From the cell containing the given text, extract its center point as (X, Y) coordinate. 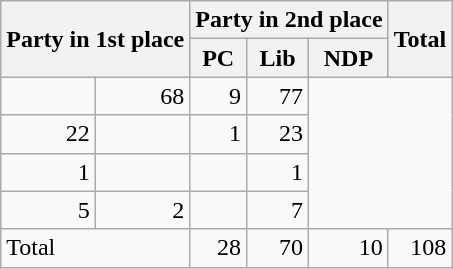
NDP (349, 58)
Party in 2nd place (289, 20)
9 (218, 96)
PC (218, 58)
2 (142, 210)
5 (48, 210)
28 (218, 248)
108 (420, 248)
68 (142, 96)
10 (349, 248)
77 (278, 96)
7 (278, 210)
22 (48, 134)
23 (278, 134)
70 (278, 248)
Party in 1st place (96, 39)
Lib (278, 58)
